Pinpoint the cell where the given text exists, returning its (x, y) midpoint coordinate. 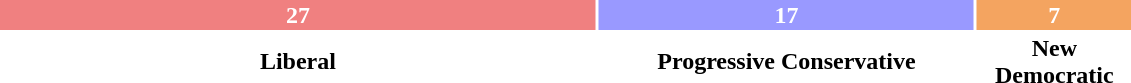
17 (786, 15)
27 (298, 15)
